Locate the cell with the specified text and output its [x, y] center coordinate. 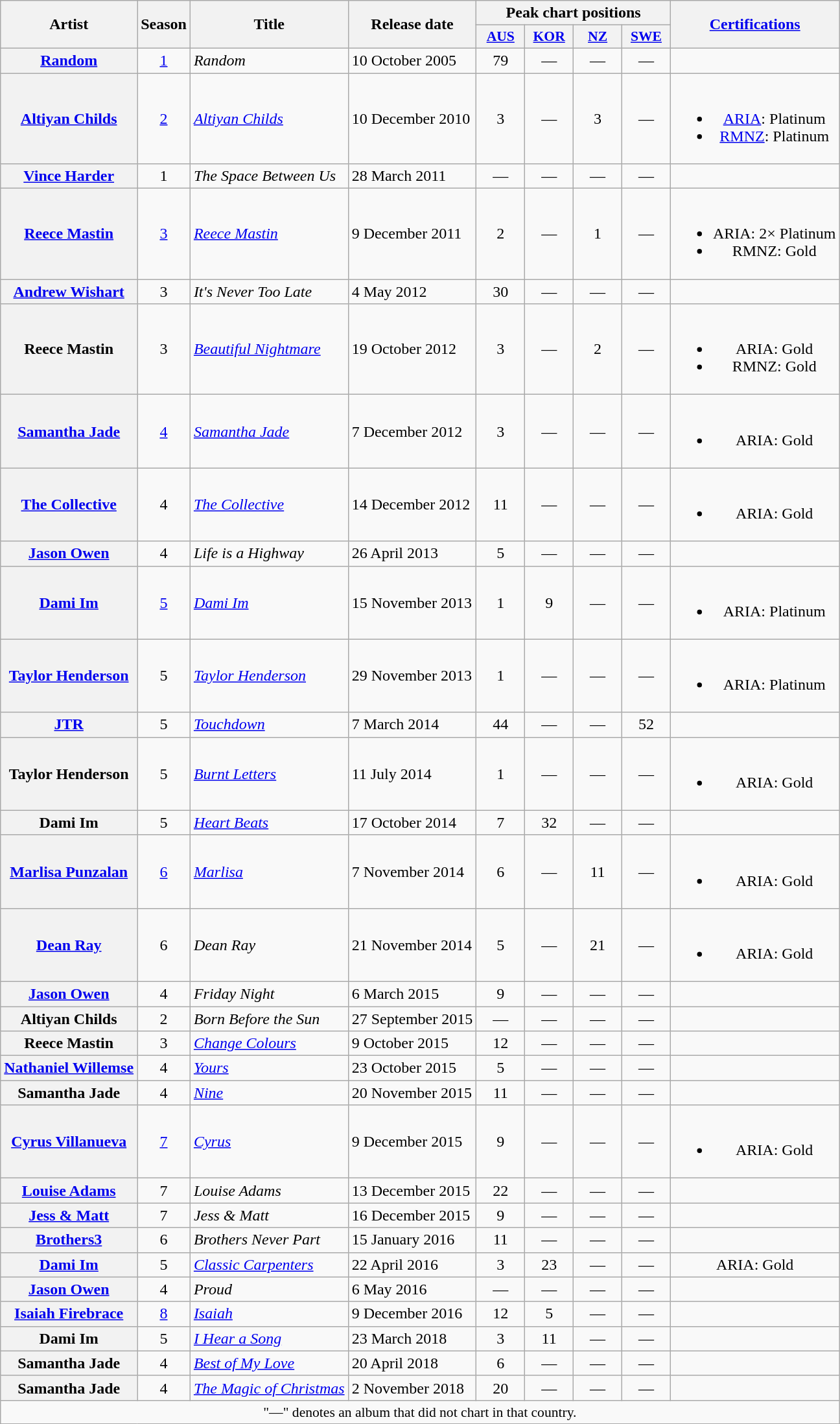
Season [164, 25]
32 [550, 823]
20 April 2018 [412, 1363]
20 November 2015 [412, 1093]
19 October 2012 [412, 349]
23 March 2018 [412, 1338]
29 November 2013 [412, 675]
11 July 2014 [412, 774]
23 October 2015 [412, 1068]
Marlisa Punzalan [69, 871]
22 April 2016 [412, 1265]
Proud [269, 1289]
Cyrus [269, 1142]
44 [500, 725]
9 December 2016 [412, 1314]
27 September 2015 [412, 1018]
Artist [69, 25]
NZ [598, 37]
ARIA: GoldRMNZ: Gold [754, 349]
30 [500, 292]
Title [269, 25]
KOR [550, 37]
9 October 2015 [412, 1044]
10 December 2010 [412, 118]
15 January 2016 [412, 1240]
Isaiah Firebrace [69, 1314]
Beautiful Nightmare [269, 349]
7 March 2014 [412, 725]
Isaiah [269, 1314]
I Hear a Song [269, 1338]
10 October 2005 [412, 60]
6 March 2015 [412, 994]
Certifications [754, 25]
AUS [500, 37]
4 May 2012 [412, 292]
2 November 2018 [412, 1388]
9 December 2011 [412, 234]
It's Never Too Late [269, 292]
Yours [269, 1068]
Touchdown [269, 725]
Cyrus Villanueva [69, 1142]
Best of My Love [269, 1363]
8 [164, 1314]
Brothers Never Part [269, 1240]
Vince Harder [69, 176]
Change Colours [269, 1044]
Life is a Highway [269, 554]
23 [550, 1265]
20 [500, 1388]
Peak chart positions [574, 13]
Heart Beats [269, 823]
7 November 2014 [412, 871]
Classic Carpenters [269, 1265]
7 December 2012 [412, 432]
Release date [412, 25]
52 [647, 725]
17 October 2014 [412, 823]
22 [500, 1191]
21 [598, 945]
21 November 2014 [412, 945]
The Space Between Us [269, 176]
Andrew Wishart [69, 292]
ARIA: 2× PlatinumRMNZ: Gold [754, 234]
9 December 2015 [412, 1142]
JTR [69, 725]
Nathaniel Willemse [69, 1068]
26 April 2013 [412, 554]
14 December 2012 [412, 504]
Marlisa [269, 871]
13 December 2015 [412, 1191]
ARIA: PlatinumRMNZ: Platinum [754, 118]
Brothers3 [69, 1240]
28 March 2011 [412, 176]
16 December 2015 [412, 1215]
SWE [647, 37]
Born Before the Sun [269, 1018]
Friday Night [269, 994]
6 May 2016 [412, 1289]
15 November 2013 [412, 603]
Nine [269, 1093]
"—" denotes an album that did not chart in that country. [420, 1412]
The Magic of Christmas [269, 1388]
Burnt Letters [269, 774]
79 [500, 60]
